Find where the given text appears and provide that cell's center as [x, y] coordinate. 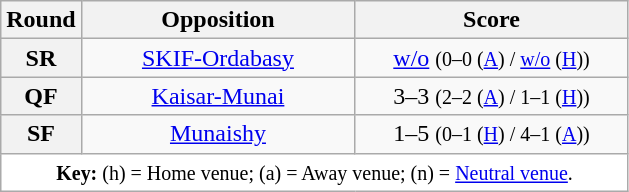
Round [41, 20]
Kaisar-Munai [218, 96]
SF [41, 134]
3–3 (2–2 (A) / 1–1 (H)) [492, 96]
QF [41, 96]
SR [41, 58]
Key: (h) = Home venue; (a) = Away venue; (n) = Neutral venue. [315, 172]
Opposition [218, 20]
1–5 (0–1 (H) / 4–1 (A)) [492, 134]
SKIF-Ordabasy [218, 58]
Munaishy [218, 134]
w/o (0–0 (A) / w/o (H)) [492, 58]
Score [492, 20]
